Identify which cell holds the provided text, then report its [X, Y] central coordinate. 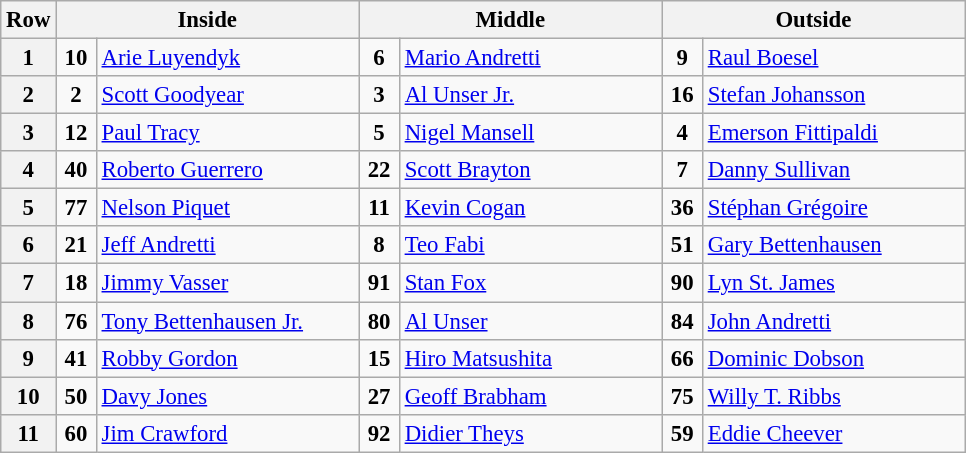
Stefan Johansson [833, 95]
Geoff Brabham [530, 396]
51 [682, 245]
Nigel Mansell [530, 133]
Stéphan Grégoire [833, 208]
Stan Fox [530, 283]
1 [28, 58]
Tony Bettenhausen Jr. [227, 321]
59 [682, 433]
Didier Theys [530, 433]
Davy Jones [227, 396]
Paul Tracy [227, 133]
Al Unser Jr. [530, 95]
Dominic Dobson [833, 358]
Gary Bettenhausen [833, 245]
Row [28, 20]
66 [682, 358]
Inside [208, 20]
Robby Gordon [227, 358]
Outside [814, 20]
Mario Andretti [530, 58]
Kevin Cogan [530, 208]
15 [380, 358]
Danny Sullivan [833, 170]
Jim Crawford [227, 433]
77 [76, 208]
50 [76, 396]
Scott Brayton [530, 170]
84 [682, 321]
Middle [510, 20]
Al Unser [530, 321]
90 [682, 283]
Eddie Cheever [833, 433]
21 [76, 245]
Arie Luyendyk [227, 58]
40 [76, 170]
Raul Boesel [833, 58]
76 [76, 321]
22 [380, 170]
Teo Fabi [530, 245]
Hiro Matsushita [530, 358]
Nelson Piquet [227, 208]
60 [76, 433]
Willy T. Ribbs [833, 396]
75 [682, 396]
18 [76, 283]
Scott Goodyear [227, 95]
12 [76, 133]
Jeff Andretti [227, 245]
41 [76, 358]
36 [682, 208]
16 [682, 95]
Roberto Guerrero [227, 170]
Lyn St. James [833, 283]
92 [380, 433]
Emerson Fittipaldi [833, 133]
91 [380, 283]
27 [380, 396]
John Andretti [833, 321]
Jimmy Vasser [227, 283]
80 [380, 321]
